Detect which cell encompasses the target text, then output its (x, y) center coordinate. 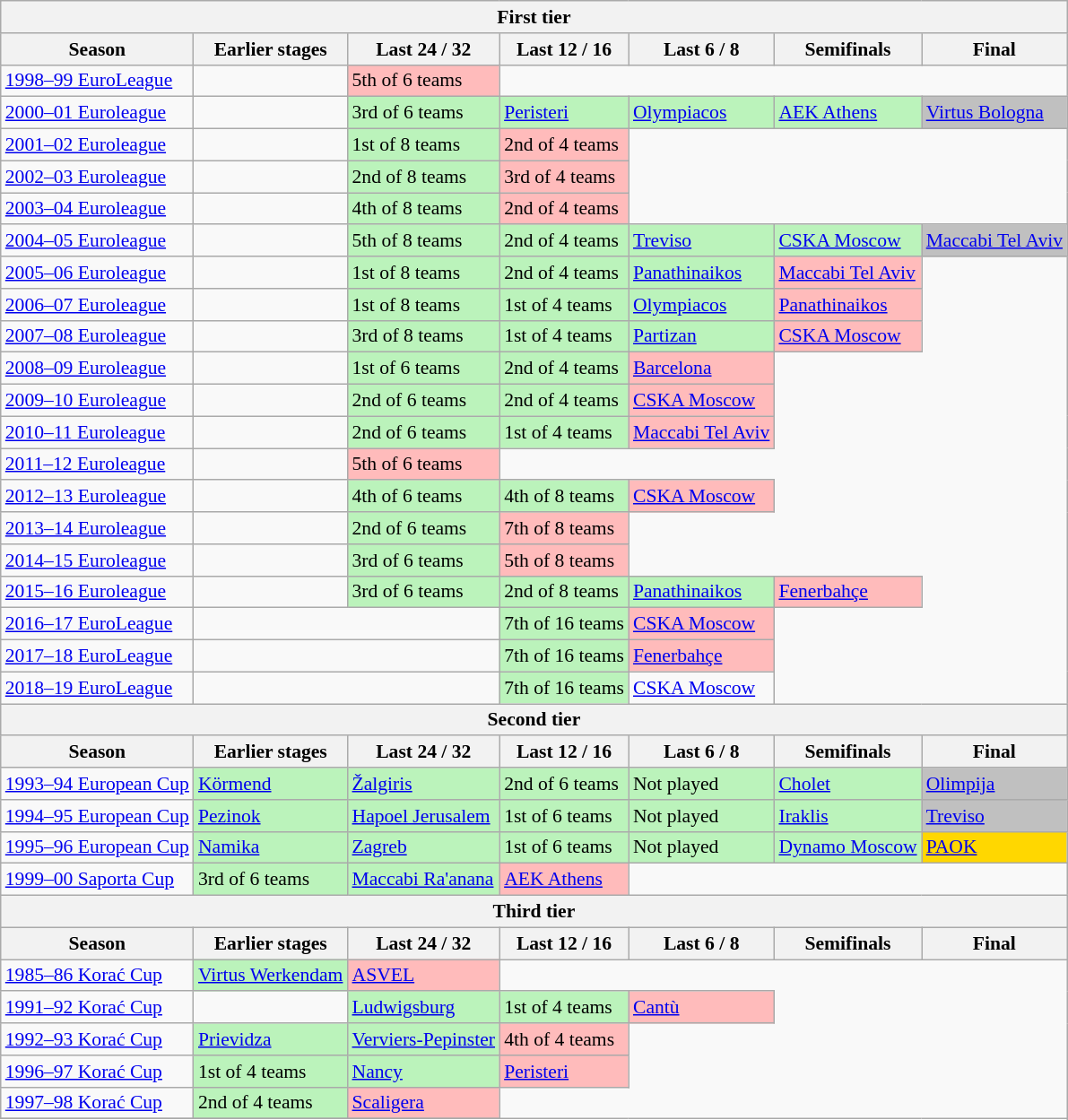
Scaligera (423, 1103)
2014–15 Euroleague (97, 560)
1991–92 Korać Cup (97, 1008)
Maccabi Ra'anana (423, 880)
2002–03 Euroleague (97, 177)
3rd of 8 teams (423, 336)
Barcelona (701, 369)
1994–95 European Cup (97, 816)
1995–96 European Cup (97, 847)
2000–01 Euroleague (97, 113)
4th of 4 teams (564, 1039)
Olimpija (994, 784)
1998–99 EuroLeague (97, 81)
Nancy (423, 1072)
Pezinok (271, 816)
Hapoel Jerusalem (423, 816)
2018–19 EuroLeague (97, 688)
Dynamo Moscow (847, 847)
First tier (534, 17)
1992–93 Korać Cup (97, 1039)
Zagreb (423, 847)
2009–10 Euroleague (97, 401)
2012–13 Euroleague (97, 497)
Žalgiris (423, 784)
1997–98 Korać Cup (97, 1103)
Cantù (701, 1008)
Namika (271, 847)
7th of 8 teams (564, 528)
2013–14 Euroleague (97, 528)
3rd of 4 teams (564, 177)
Third tier (534, 912)
4th of 6 teams (423, 497)
2003–04 Euroleague (97, 209)
Verviers-Pepinster (423, 1039)
Virtus Bologna (994, 113)
Prievidza (271, 1039)
Virtus Werkendam (271, 976)
2004–05 Euroleague (97, 241)
2001–02 Euroleague (97, 145)
Cholet (847, 784)
2008–09 Euroleague (97, 369)
2007–08 Euroleague (97, 336)
1985–86 Korać Cup (97, 976)
1999–00 Saporta Cup (97, 880)
2015–16 Euroleague (97, 592)
2010–11 Euroleague (97, 432)
PAOK (994, 847)
1993–94 European Cup (97, 784)
Partizan (701, 336)
2017–18 EuroLeague (97, 656)
2011–12 Euroleague (97, 464)
Körmend (271, 784)
2016–17 EuroLeague (97, 624)
Ludwigsburg (423, 1008)
ASVEL (423, 976)
1996–97 Korać Cup (97, 1072)
Iraklis (847, 816)
2005–06 Euroleague (97, 273)
2006–07 Euroleague (97, 305)
Second tier (534, 720)
